Return (X, Y) of the center of cell containing provided text 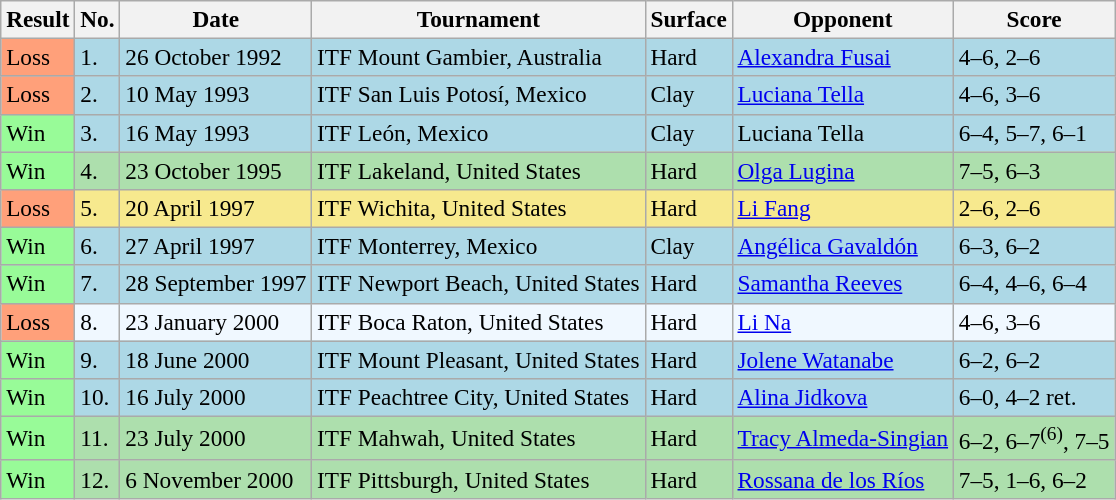
Surface (688, 19)
23 July 2000 (216, 438)
Opponent (842, 19)
5. (98, 208)
27 April 1997 (216, 246)
7. (98, 284)
Li Na (842, 322)
Alexandra Fusai (842, 57)
16 May 1993 (216, 133)
No. (98, 19)
6. (98, 246)
18 June 2000 (216, 359)
Samantha Reeves (842, 284)
6–2, 6–2 (1034, 359)
ITF Wichita, United States (478, 208)
6–0, 4–2 ret. (1034, 397)
20 April 1997 (216, 208)
8. (98, 322)
Tracy Almeda-Singian (842, 438)
1. (98, 57)
10. (98, 397)
23 October 1995 (216, 170)
6–2, 6–7(6), 7–5 (1034, 438)
Alina Jidkova (842, 397)
Li Fang (842, 208)
Result (38, 19)
6–3, 6–2 (1034, 246)
2. (98, 95)
ITF Monterrey, Mexico (478, 246)
ITF Mount Pleasant, United States (478, 359)
ITF Pittsburgh, United States (478, 479)
Date (216, 19)
2–6, 2–6 (1034, 208)
11. (98, 438)
Score (1034, 19)
Rossana de los Ríos (842, 479)
ITF Mount Gambier, Australia (478, 57)
7–5, 1–6, 6–2 (1034, 479)
12. (98, 479)
6–4, 5–7, 6–1 (1034, 133)
28 September 1997 (216, 284)
ITF Mahwah, United States (478, 438)
Olga Lugina (842, 170)
7–5, 6–3 (1034, 170)
Jolene Watanabe (842, 359)
4. (98, 170)
Tournament (478, 19)
Angélica Gavaldón (842, 246)
23 January 2000 (216, 322)
3. (98, 133)
ITF Peachtree City, United States (478, 397)
6 November 2000 (216, 479)
6–4, 4–6, 6–4 (1034, 284)
ITF San Luis Potosí, Mexico (478, 95)
ITF Newport Beach, United States (478, 284)
26 October 1992 (216, 57)
9. (98, 359)
ITF Boca Raton, United States (478, 322)
ITF León, Mexico (478, 133)
ITF Lakeland, United States (478, 170)
16 July 2000 (216, 397)
4–6, 2–6 (1034, 57)
10 May 1993 (216, 95)
